From the cell containing the given text, extract its center point as [x, y] coordinate. 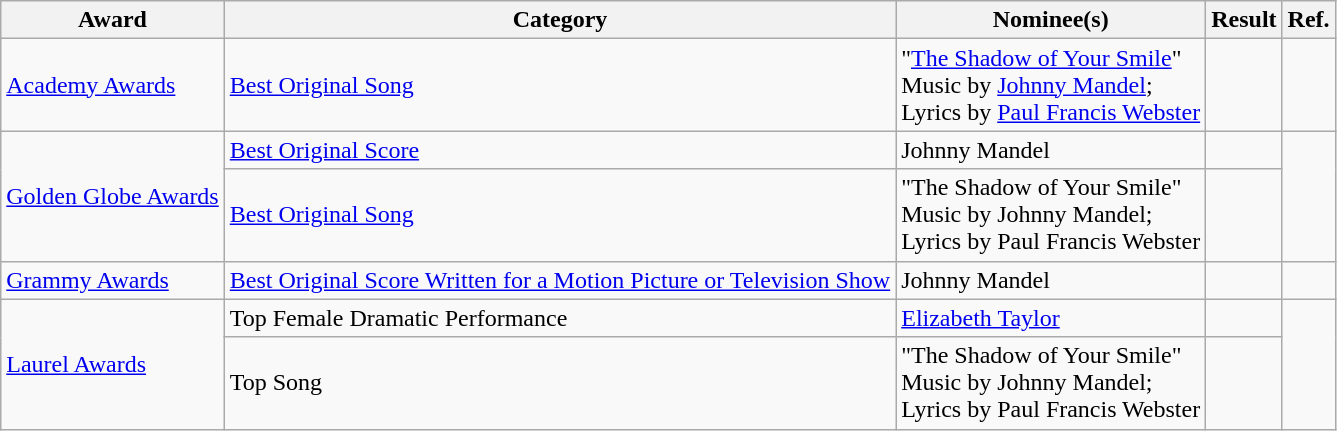
Laurel Awards [113, 364]
Best Original Score Written for a Motion Picture or Television Show [560, 280]
Top Song [560, 383]
Ref. [1308, 20]
Result [1244, 20]
Golden Globe Awards [113, 196]
Category [560, 20]
Nominee(s) [1051, 20]
Award [113, 20]
Best Original Score [560, 150]
Elizabeth Taylor [1051, 318]
Top Female Dramatic Performance [560, 318]
Grammy Awards [113, 280]
Academy Awards [113, 85]
